Output the (X, Y) coordinate of the center of the cell containing the given text.  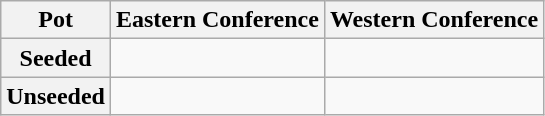
Pot (56, 20)
Seeded (56, 58)
Unseeded (56, 96)
Western Conference (434, 20)
Eastern Conference (217, 20)
